Return the [X, Y] coordinate for the center point of the cell that contains the specified text.  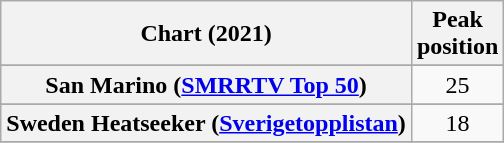
Peakposition [457, 34]
Chart (2021) [206, 34]
Sweden Heatseeker (Sverigetopplistan) [206, 123]
18 [457, 123]
San Marino (SMRRTV Top 50) [206, 85]
25 [457, 85]
